Find where the given text appears and provide that cell's center as [X, Y] coordinate. 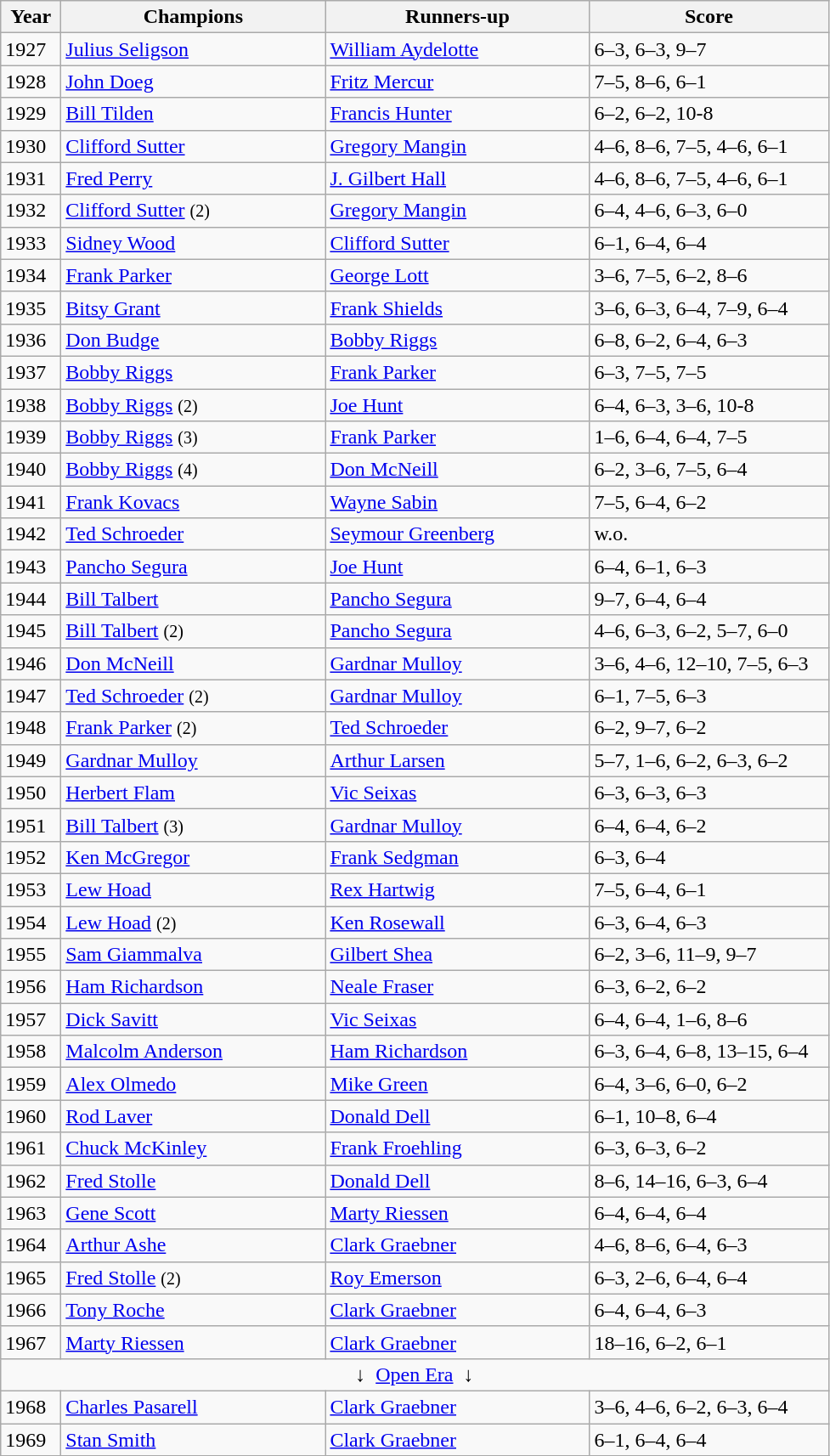
Herbert Flam [194, 793]
Alex Olmedo [194, 1084]
1937 [31, 372]
7–5, 6–4, 6–1 [709, 889]
Ken McGregor [194, 857]
↓ Open Era ↓ [415, 1374]
Arthur Larsen [457, 760]
1958 [31, 1052]
1969 [31, 1440]
6–4, 6–4, 6–4 [709, 1213]
Sidney Wood [194, 243]
3–6, 6–3, 6–4, 7–9, 6–4 [709, 308]
1934 [31, 275]
Francis Hunter [457, 114]
Lew Hoad [194, 889]
1939 [31, 437]
Bill Talbert (3) [194, 825]
1929 [31, 114]
18–16, 6–2, 6–1 [709, 1342]
1927 [31, 49]
Charles Pasarell [194, 1407]
Champions [194, 17]
Bobby Riggs (4) [194, 470]
6–4, 4–6, 6–3, 6–0 [709, 211]
1946 [31, 663]
1947 [31, 696]
1967 [31, 1342]
Chuck McKinley [194, 1148]
3–6, 4–6, 12–10, 7–5, 6–3 [709, 663]
3–6, 4–6, 6–2, 6–3, 6–4 [709, 1407]
7–5, 8–6, 6–1 [709, 82]
Bobby Riggs (3) [194, 437]
1944 [31, 599]
1932 [31, 211]
Fritz Mercur [457, 82]
6–3, 6–4 [709, 857]
6–4, 6–3, 3–6, 10-8 [709, 405]
9–7, 6–4, 6–4 [709, 599]
Ted Schroeder (2) [194, 696]
Fred Stolle (2) [194, 1278]
6–3, 6–3, 6–2 [709, 1148]
1940 [31, 470]
1936 [31, 340]
Roy Emerson [457, 1278]
George Lott [457, 275]
1951 [31, 825]
1931 [31, 178]
6–1, 10–8, 6–4 [709, 1116]
Don Budge [194, 340]
Score [709, 17]
w.o. [709, 534]
Frank Kovacs [194, 502]
Fred Perry [194, 178]
1945 [31, 631]
Malcolm Anderson [194, 1052]
Gene Scott [194, 1213]
1943 [31, 567]
1964 [31, 1245]
1928 [31, 82]
6–2, 3–6, 11–9, 9–7 [709, 955]
1949 [31, 760]
1952 [31, 857]
Runners-up [457, 17]
Bobby Riggs (2) [194, 405]
6–4, 6–4, 6–2 [709, 825]
1948 [31, 728]
Julius Seligson [194, 49]
John Doeg [194, 82]
Ken Rosewall [457, 922]
6–2, 6–2, 10-8 [709, 114]
Frank Shields [457, 308]
6–2, 3–6, 7–5, 6–4 [709, 470]
8–6, 14–16, 6–3, 6–4 [709, 1181]
6–3, 6–4, 6–3 [709, 922]
Bill Talbert (2) [194, 631]
1965 [31, 1278]
Sam Giammalva [194, 955]
Year [31, 17]
Clifford Sutter (2) [194, 211]
1942 [31, 534]
Rod Laver [194, 1116]
6–4, 3–6, 6–0, 6–2 [709, 1084]
1966 [31, 1310]
Frank Sedgman [457, 857]
6–1, 7–5, 6–3 [709, 696]
7–5, 6–4, 6–2 [709, 502]
1935 [31, 308]
4–6, 8–6, 6–4, 6–3 [709, 1245]
1963 [31, 1213]
Neale Fraser [457, 987]
6–3, 6–2, 6–2 [709, 987]
5–7, 1–6, 6–2, 6–3, 6–2 [709, 760]
1956 [31, 987]
Arthur Ashe [194, 1245]
1957 [31, 1019]
Wayne Sabin [457, 502]
Rex Hartwig [457, 889]
Bill Talbert [194, 599]
1953 [31, 889]
Fred Stolle [194, 1181]
Bill Tilden [194, 114]
Mike Green [457, 1084]
Stan Smith [194, 1440]
6–3, 6–3, 6–3 [709, 793]
6–4, 6–1, 6–3 [709, 567]
6–4, 6–4, 1–6, 8–6 [709, 1019]
6–8, 6–2, 6–4, 6–3 [709, 340]
1968 [31, 1407]
6–3, 6–4, 6–8, 13–15, 6–4 [709, 1052]
William Aydelotte [457, 49]
1959 [31, 1084]
Tony Roche [194, 1310]
1941 [31, 502]
1960 [31, 1116]
1938 [31, 405]
1954 [31, 922]
Seymour Greenberg [457, 534]
4–6, 6–3, 6–2, 5–7, 6–0 [709, 631]
Dick Savitt [194, 1019]
1961 [31, 1148]
Bitsy Grant [194, 308]
Frank Parker (2) [194, 728]
1933 [31, 243]
1930 [31, 146]
1962 [31, 1181]
1950 [31, 793]
1955 [31, 955]
Lew Hoad (2) [194, 922]
Frank Froehling [457, 1148]
Gilbert Shea [457, 955]
6–3, 2–6, 6–4, 6–4 [709, 1278]
J. Gilbert Hall [457, 178]
3–6, 7–5, 6–2, 8–6 [709, 275]
6–4, 6–4, 6–3 [709, 1310]
1–6, 6–4, 6–4, 7–5 [709, 437]
6–2, 9–7, 6–2 [709, 728]
6–3, 6–3, 9–7 [709, 49]
6–3, 7–5, 7–5 [709, 372]
